Identify which cell holds the provided text, then report its [X, Y] central coordinate. 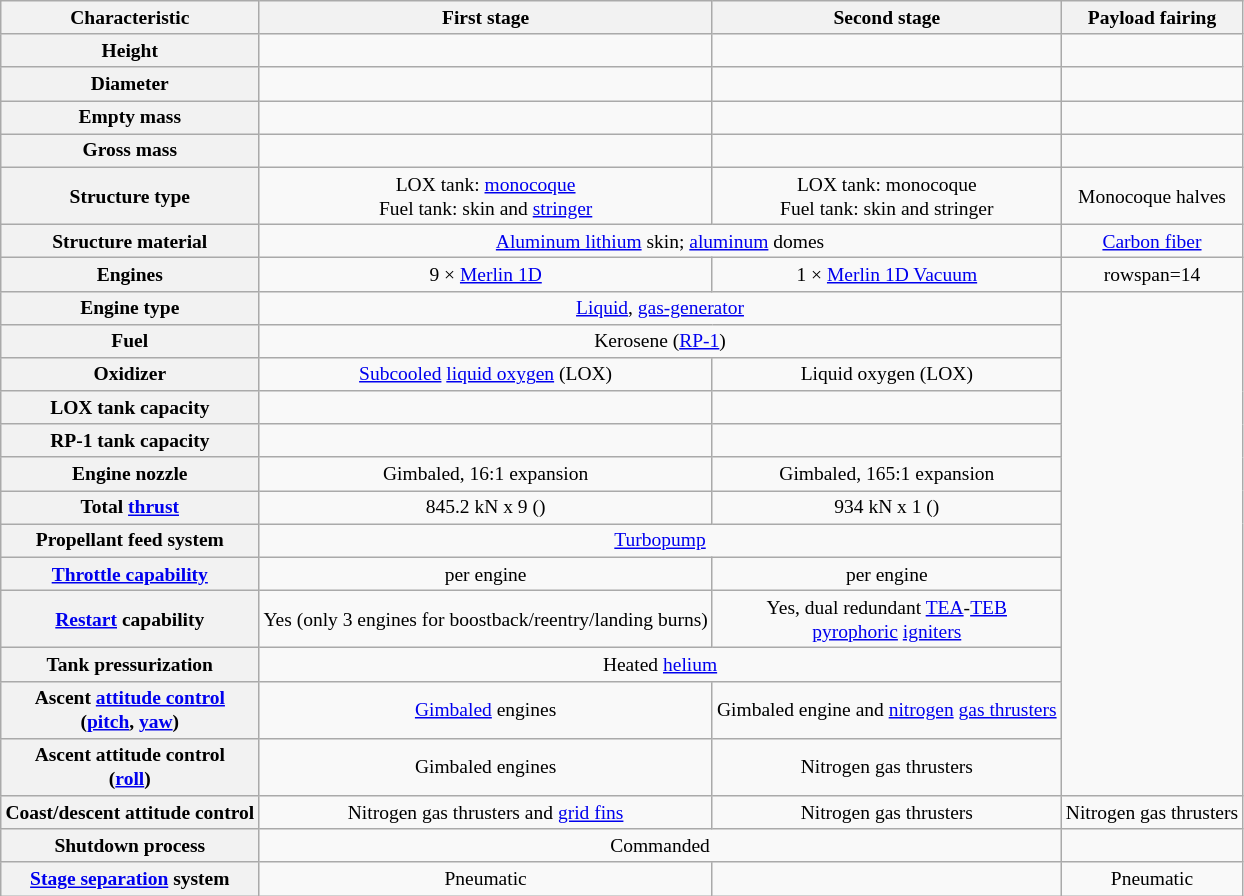
Gimbaled engine and nitrogen gas thrusters [886, 710]
Heated helium [660, 664]
Characteristic [130, 18]
Yes, dual redundant TEA-TEB pyrophoric igniters [886, 620]
Oxidizer [130, 374]
rowspan=14 [1152, 274]
Tank pressurization [130, 664]
Diameter [130, 84]
Aluminum lithium skin; aluminum domes [660, 240]
Second stage [886, 18]
1 × Merlin 1D Vacuum [886, 274]
Throttle capability [130, 574]
9 × Merlin 1D [486, 274]
Structure type [130, 196]
Stage separation system [130, 878]
Gimbaled, 165:1 expansion [886, 474]
Engine type [130, 308]
Structure material [130, 240]
Liquid, gas-generator [660, 308]
Gimbaled, 16:1 expansion [486, 474]
Propellant feed system [130, 540]
RP-1 tank capacity [130, 440]
Coast/descent attitude control [130, 812]
Liquid oxygen (LOX) [886, 374]
Yes (only 3 engines for boostback/reentry/landing burns) [486, 620]
Height [130, 50]
Kerosene (RP-1) [660, 340]
Carbon fiber [1152, 240]
First stage [486, 18]
Ascent attitude control (pitch, yaw) [130, 710]
Engines [130, 274]
Shutdown process [130, 846]
Engine nozzle [130, 474]
Ascent attitude control(roll) [130, 766]
Fuel [130, 340]
845.2 kN x 9 () [486, 508]
Nitrogen gas thrusters and grid fins [486, 812]
Payload fairing [1152, 18]
934 kN x 1 () [886, 508]
Subcooled liquid oxygen (LOX) [486, 374]
Gross mass [130, 150]
Empty mass [130, 118]
Turbopump [660, 540]
Monocoque halves [1152, 196]
LOX tank capacity [130, 408]
Restart capability [130, 620]
Commanded [660, 846]
Total thrust [130, 508]
